From the cell containing the given text, extract its center point as [x, y] coordinate. 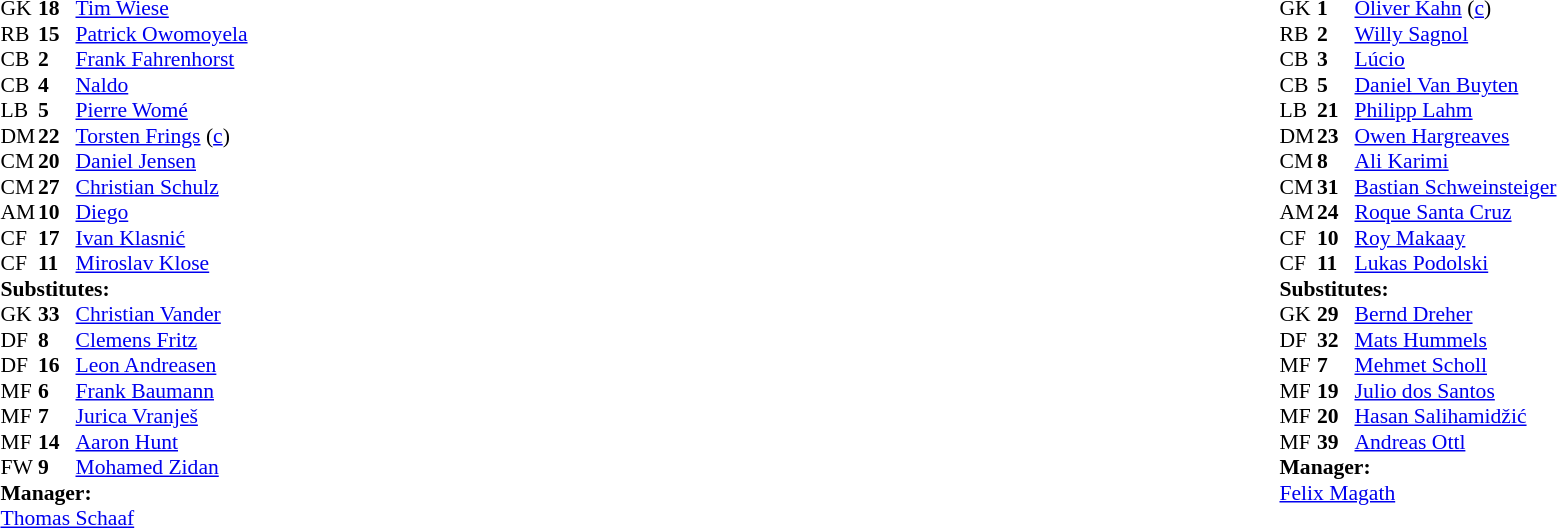
Hasan Salihamidžić [1455, 417]
Lukas Podolski [1455, 263]
Pierre Womé [162, 111]
Leon Andreasen [162, 365]
Andreas Ottl [1455, 442]
Jurica Vranješ [162, 417]
4 [57, 85]
Daniel Jensen [162, 161]
32 [1336, 340]
Owen Hargreaves [1455, 136]
Bastian Schweinsteiger [1455, 187]
Naldo [162, 85]
19 [1336, 391]
Miroslav Klose [162, 263]
Willy Sagnol [1455, 34]
22 [57, 136]
27 [57, 187]
Aaron Hunt [162, 442]
FW [19, 467]
Clemens Fritz [162, 340]
3 [1336, 59]
33 [57, 315]
15 [57, 34]
9 [57, 467]
39 [1336, 442]
Ali Karimi [1455, 161]
Diego [162, 213]
21 [1336, 111]
Bernd Dreher [1455, 315]
23 [1336, 136]
6 [57, 391]
Mats Hummels [1455, 340]
31 [1336, 187]
Julio dos Santos [1455, 391]
24 [1336, 213]
Frank Baumann [162, 391]
Lúcio [1455, 59]
Daniel Van Buyten [1455, 85]
Christian Vander [162, 315]
Philipp Lahm [1455, 111]
Torsten Frings (c) [162, 136]
Patrick Owomoyela [162, 34]
17 [57, 238]
29 [1336, 315]
Ivan Klasnić [162, 238]
Mehmet Scholl [1455, 365]
Frank Fahrenhorst [162, 59]
16 [57, 365]
Christian Schulz [162, 187]
Roque Santa Cruz [1455, 213]
Roy Makaay [1455, 238]
Felix Magath [1418, 493]
14 [57, 442]
Mohamed Zidan [162, 467]
